Locate the cell with the specified text and output its [X, Y] center coordinate. 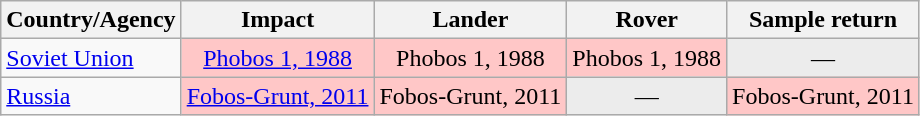
Rover [647, 20]
Sample return [824, 20]
Country/Agency [91, 20]
Impact [278, 20]
Lander [470, 20]
Russia [91, 96]
Soviet Union [91, 58]
